For the text-containing cell, return its midpoint in (X, Y) coordinate format. 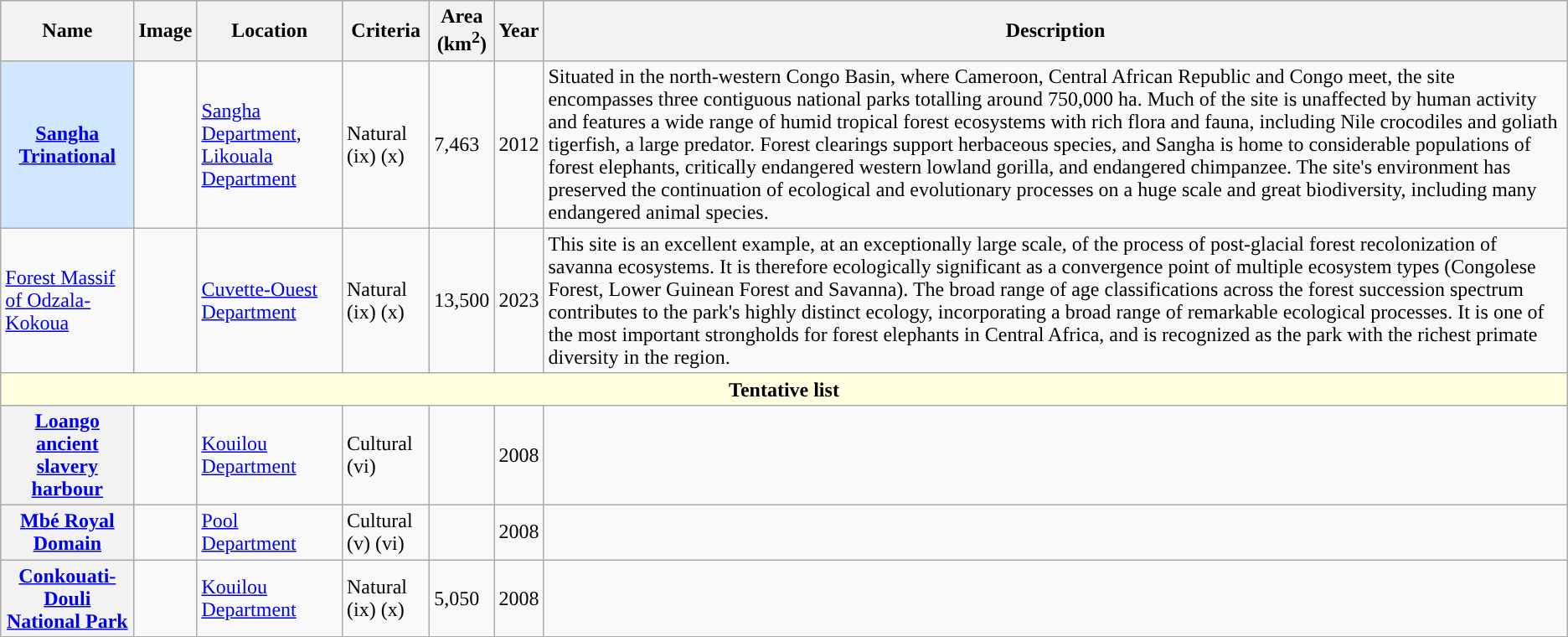
Name (67, 31)
Forest Massif of Odzala-Kokoua (67, 300)
Mbé Royal Domain (67, 533)
Tentative list (784, 389)
Location (270, 31)
Sangha Department, Likouala Department (270, 144)
7,463 (462, 144)
Area(km2) (462, 31)
Cuvette-Ouest Department (270, 300)
Pool Department (270, 533)
5,050 (462, 598)
Sangha Trinational (67, 144)
2012 (519, 144)
Cultural (vi) (385, 454)
13,500 (462, 300)
2023 (519, 300)
Criteria (385, 31)
Description (1055, 31)
Loango ancient slavery harbour (67, 454)
Image (166, 31)
Conkouati-Douli National Park (67, 598)
Cultural (v) (vi) (385, 533)
Year (519, 31)
